Find where the given text appears and provide that cell's center as (X, Y) coordinate. 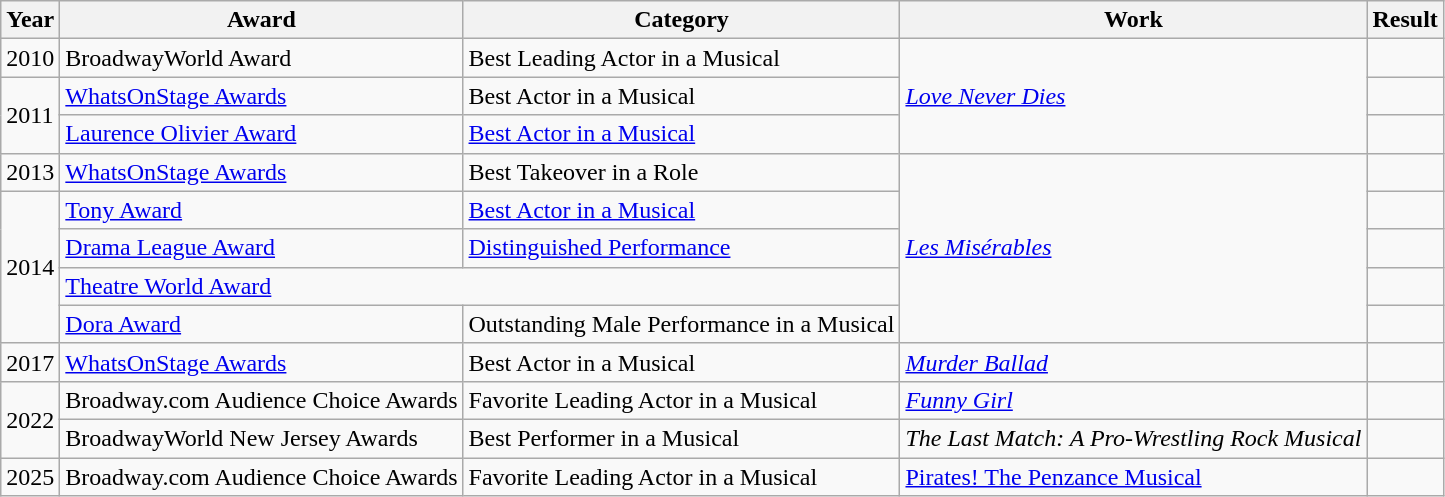
2017 (30, 362)
Best Leading Actor in a Musical (682, 58)
Dora Award (262, 324)
2025 (30, 477)
BroadwayWorld Award (262, 58)
The Last Match: A Pro-Wrestling Rock Musical (1134, 438)
BroadwayWorld New Jersey Awards (262, 438)
Les Misérables (1134, 248)
Outstanding Male Performance in a Musical (682, 324)
Pirates! The Penzance Musical (1134, 477)
Best Performer in a Musical (682, 438)
2014 (30, 267)
2022 (30, 419)
Work (1134, 20)
Murder Ballad (1134, 362)
2013 (30, 172)
Category (682, 20)
Year (30, 20)
2011 (30, 115)
Award (262, 20)
Tony Award (262, 210)
Drama League Award (262, 248)
2010 (30, 58)
Best Takeover in a Role (682, 172)
Laurence Olivier Award (262, 134)
Funny Girl (1134, 400)
Love Never Dies (1134, 96)
Result (1405, 20)
Distinguished Performance (682, 248)
Theatre World Award (480, 286)
